Determine the [x, y] coordinate at the center of the cell enclosing the given text.  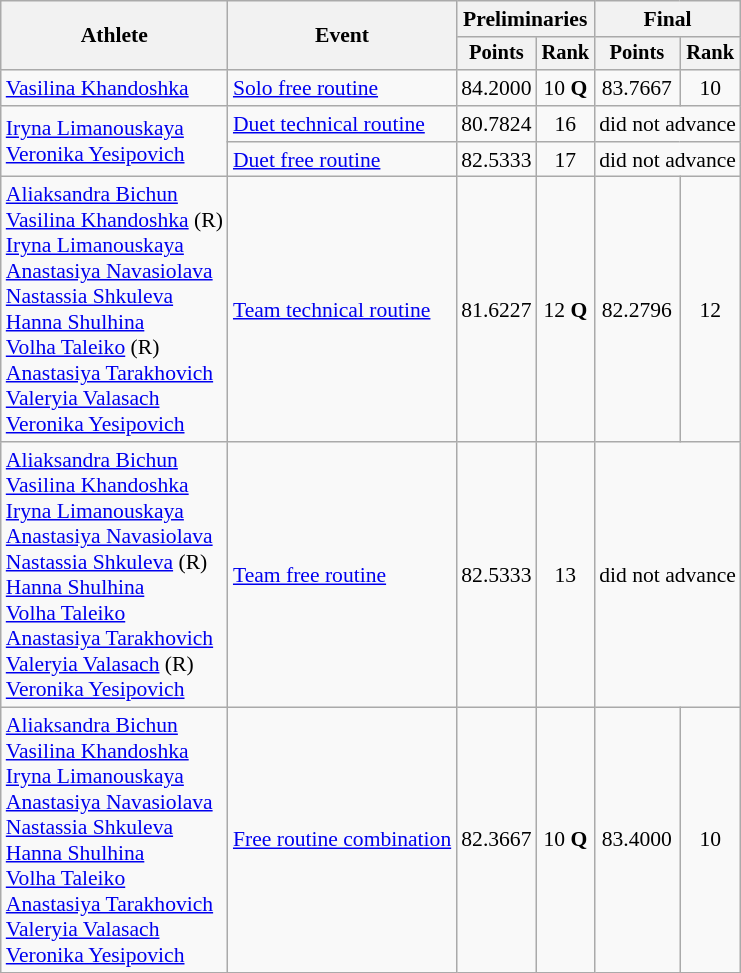
Duet technical routine [342, 124]
83.4000 [636, 840]
82.2796 [636, 310]
Iryna LimanouskayaVeronika Yesipovich [114, 142]
Duet free routine [342, 160]
12 [710, 310]
12 Q [566, 310]
80.7824 [496, 124]
82.3667 [496, 840]
Vasilina Khandoshka [114, 88]
81.6227 [496, 310]
17 [566, 160]
Final [668, 19]
Solo free routine [342, 88]
13 [566, 574]
83.7667 [636, 88]
Team technical routine [342, 310]
Event [342, 36]
Athlete [114, 36]
84.2000 [496, 88]
Preliminaries [525, 19]
16 [566, 124]
Team free routine [342, 574]
Free routine combination [342, 840]
